Determine the (x, y) coordinate at the center of the cell enclosing the given text.  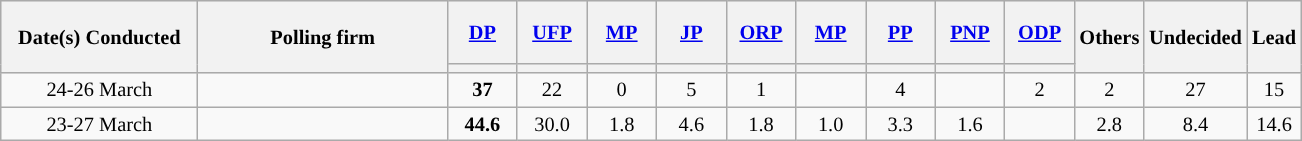
5 (692, 90)
14.6 (1274, 124)
1.0 (831, 124)
Others (1109, 38)
JP (692, 32)
0 (622, 90)
UFP (552, 32)
23-27 March (100, 124)
Date(s) Conducted (100, 38)
1 (761, 90)
Lead (1274, 38)
15 (1274, 90)
27 (1196, 90)
8.4 (1196, 124)
1.6 (970, 124)
37 (483, 90)
2.8 (1109, 124)
3.3 (901, 124)
24-26 March (100, 90)
4.6 (692, 124)
DP (483, 32)
Undecided (1196, 38)
ODP (1040, 32)
PP (901, 32)
30.0 (552, 124)
ORP (761, 32)
Polling firm (323, 38)
PNP (970, 32)
44.6 (483, 124)
4 (901, 90)
22 (552, 90)
